Provide the [x, y] coordinate of the cell's center where the given text is located.  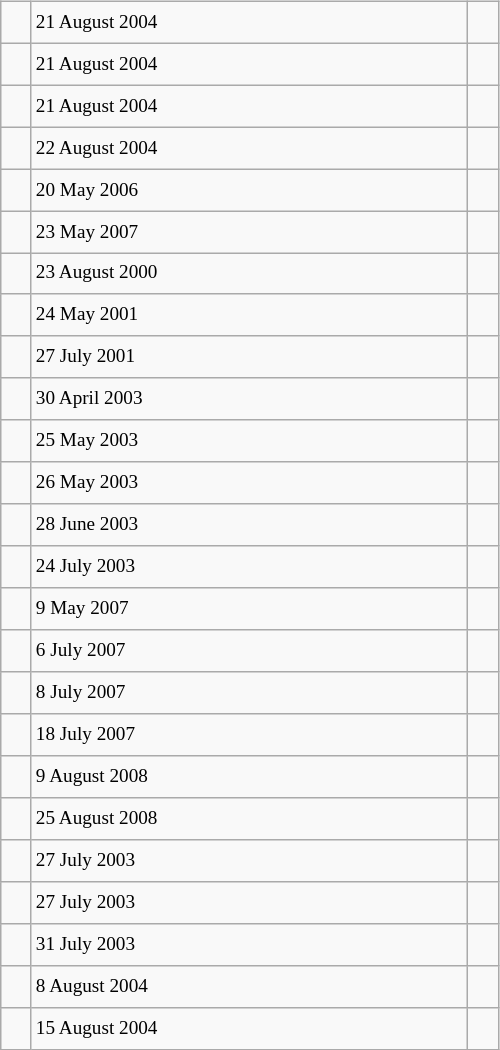
25 August 2008 [250, 819]
24 July 2003 [250, 567]
22 August 2004 [250, 148]
9 May 2007 [250, 609]
23 August 2000 [250, 274]
15 August 2004 [250, 1028]
18 July 2007 [250, 735]
25 May 2003 [250, 441]
24 May 2001 [250, 315]
31 July 2003 [250, 944]
6 July 2007 [250, 651]
20 May 2006 [250, 190]
9 August 2008 [250, 777]
26 May 2003 [250, 483]
30 April 2003 [250, 399]
8 August 2004 [250, 986]
28 June 2003 [250, 525]
27 July 2001 [250, 357]
23 May 2007 [250, 232]
8 July 2007 [250, 693]
